Capture the cell that displays the provided text and extract its [x, y] central coordinate. 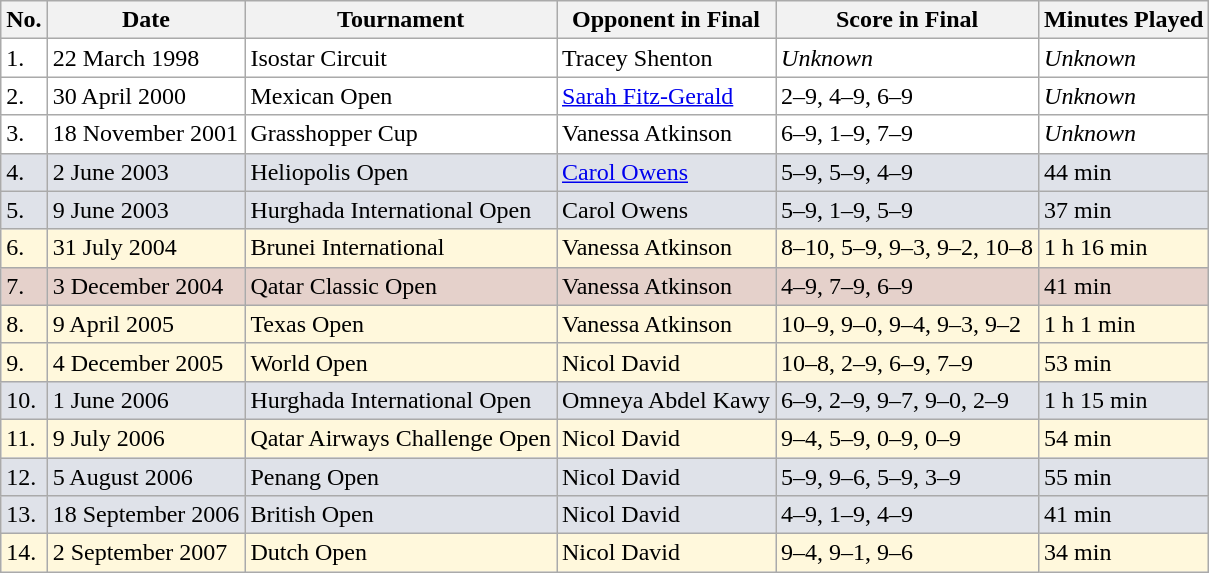
9 April 2005 [146, 324]
Score in Final [908, 20]
3 December 2004 [146, 286]
13. [24, 515]
Grasshopper Cup [401, 134]
53 min [1124, 362]
9. [24, 362]
1 h 16 min [1124, 248]
4 December 2005 [146, 362]
55 min [1124, 477]
10–8, 2–9, 6–9, 7–9 [908, 362]
Qatar Classic Open [401, 286]
Sarah Fitz-Gerald [666, 96]
18 November 2001 [146, 134]
No. [24, 20]
Dutch Open [401, 553]
6–9, 2–9, 9–7, 9–0, 2–9 [908, 400]
1. [24, 58]
8. [24, 324]
4. [24, 172]
34 min [1124, 553]
Date [146, 20]
31 July 2004 [146, 248]
Brunei International [401, 248]
44 min [1124, 172]
9–4, 5–9, 0–9, 0–9 [908, 438]
World Open [401, 362]
12. [24, 477]
11. [24, 438]
Texas Open [401, 324]
2 September 2007 [146, 553]
1 h 15 min [1124, 400]
Tracey Shenton [666, 58]
Mexican Open [401, 96]
9–4, 9–1, 9–6 [908, 553]
5. [24, 210]
54 min [1124, 438]
2. [24, 96]
3. [24, 134]
Omneya Abdel Kawy [666, 400]
Penang Open [401, 477]
10–9, 9–0, 9–4, 9–3, 9–2 [908, 324]
4–9, 1–9, 4–9 [908, 515]
5–9, 1–9, 5–9 [908, 210]
22 March 1998 [146, 58]
2 June 2003 [146, 172]
5–9, 5–9, 4–9 [908, 172]
Opponent in Final [666, 20]
8–10, 5–9, 9–3, 9–2, 10–8 [908, 248]
30 April 2000 [146, 96]
Qatar Airways Challenge Open [401, 438]
37 min [1124, 210]
18 September 2006 [146, 515]
5–9, 9–6, 5–9, 3–9 [908, 477]
9 June 2003 [146, 210]
1 h 1 min [1124, 324]
British Open [401, 515]
4–9, 7–9, 6–9 [908, 286]
6. [24, 248]
6–9, 1–9, 7–9 [908, 134]
Isostar Circuit [401, 58]
7. [24, 286]
9 July 2006 [146, 438]
10. [24, 400]
2–9, 4–9, 6–9 [908, 96]
5 August 2006 [146, 477]
Minutes Played [1124, 20]
Heliopolis Open [401, 172]
14. [24, 553]
Tournament [401, 20]
1 June 2006 [146, 400]
